Provide the (x, y) coordinate of the cell's center where the given text is located.  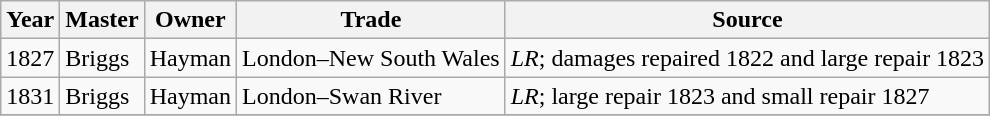
Source (747, 20)
London–New South Wales (372, 58)
LR; large repair 1823 and small repair 1827 (747, 96)
Master (102, 20)
1831 (30, 96)
Trade (372, 20)
Owner (190, 20)
London–Swan River (372, 96)
1827 (30, 58)
LR; damages repaired 1822 and large repair 1823 (747, 58)
Year (30, 20)
